Identify which cell holds the provided text, then report its [X, Y] central coordinate. 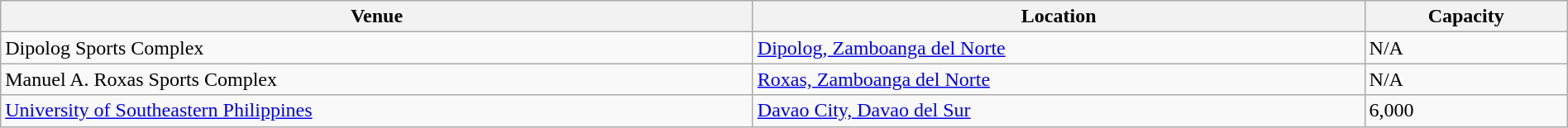
6,000 [1465, 111]
Dipolog, Zamboanga del Norte [1059, 48]
Dipolog Sports Complex [377, 48]
Location [1059, 17]
Manuel A. Roxas Sports Complex [377, 79]
Roxas, Zamboanga del Norte [1059, 79]
Venue [377, 17]
University of Southeastern Philippines [377, 111]
Davao City, Davao del Sur [1059, 111]
Capacity [1465, 17]
